Scan for the cell matching the given text and deliver its [X, Y] coordinate at center. 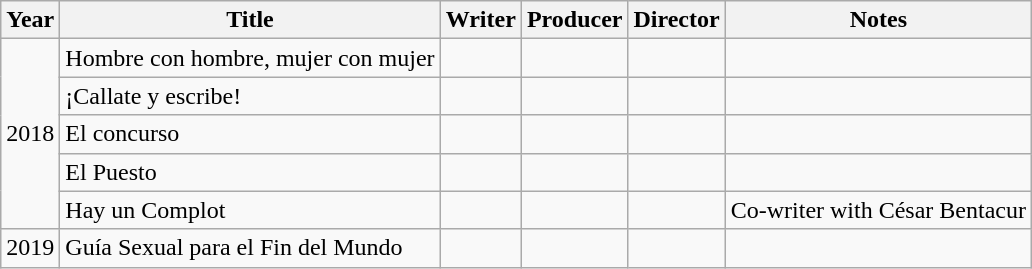
El Puesto [250, 172]
Notes [878, 20]
Writer [480, 20]
Hombre con hombre, mujer con mujer [250, 58]
El concurso [250, 134]
Title [250, 20]
2018 [30, 134]
Producer [574, 20]
Guía Sexual para el Fin del Mundo [250, 248]
Co-writer with César Bentacur [878, 210]
2019 [30, 248]
Year [30, 20]
¡Callate y escribe! [250, 96]
Director [676, 20]
Hay un Complot [250, 210]
